Pinpoint the cell where the given text exists, returning its (X, Y) midpoint coordinate. 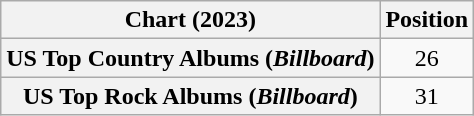
Chart (2023) (190, 20)
26 (427, 58)
Position (427, 20)
US Top Country Albums (Billboard) (190, 58)
31 (427, 96)
US Top Rock Albums (Billboard) (190, 96)
